Return the [X, Y] coordinate for the center point of the cell that contains the specified text.  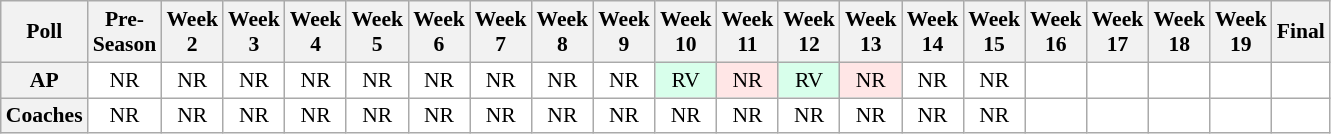
Week12 [809, 32]
Week5 [377, 32]
Week6 [439, 32]
Week8 [562, 32]
Poll [44, 32]
Week17 [1118, 32]
AP [44, 80]
Week3 [254, 32]
Final [1301, 32]
Week13 [871, 32]
Week7 [501, 32]
Week11 [748, 32]
Week2 [192, 32]
Week10 [686, 32]
Week14 [933, 32]
Pre-Season [125, 32]
Week19 [1241, 32]
Week16 [1056, 32]
Week18 [1179, 32]
Coaches [44, 116]
Week9 [624, 32]
Week4 [316, 32]
Week15 [994, 32]
